Provide the [X, Y] coordinate of the cell's center where the given text is located.  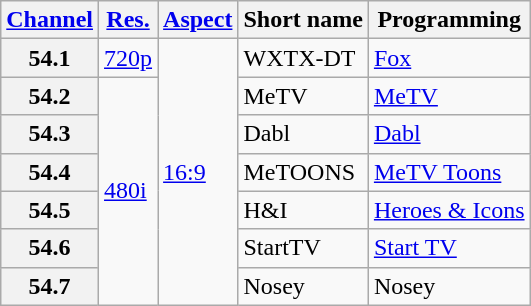
Res. [128, 20]
StartTV [303, 248]
54.2 [50, 96]
Short name [303, 20]
Start TV [449, 248]
54.7 [50, 286]
MeTOONS [303, 172]
54.1 [50, 58]
Programming [449, 20]
720p [128, 58]
54.4 [50, 172]
MeTV Toons [449, 172]
480i [128, 191]
WXTX-DT [303, 58]
16:9 [198, 172]
H&I [303, 210]
Heroes & Icons [449, 210]
Aspect [198, 20]
Fox [449, 58]
54.6 [50, 248]
Channel [50, 20]
54.3 [50, 134]
54.5 [50, 210]
